Return the [X, Y] coordinate for the center point of the cell that contains the specified text.  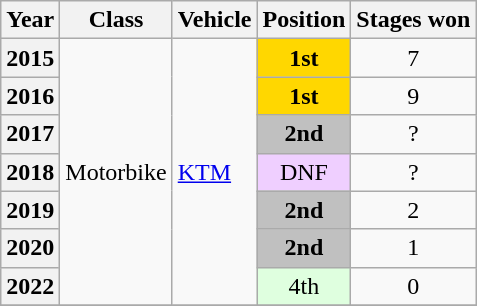
KTM [214, 172]
Motorbike [116, 172]
2019 [30, 210]
Stages won [414, 20]
9 [414, 96]
2018 [30, 172]
7 [414, 58]
Year [30, 20]
2017 [30, 134]
DNF [304, 172]
2022 [30, 286]
Class [116, 20]
2020 [30, 248]
Position [304, 20]
2 [414, 210]
0 [414, 286]
Vehicle [214, 20]
4th [304, 286]
1 [414, 248]
2016 [30, 96]
2015 [30, 58]
